Pinpoint the cell where the given text exists, returning its (x, y) midpoint coordinate. 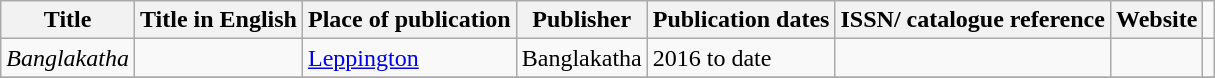
ISSN/ catalogue reference (972, 20)
2016 to date (741, 58)
Publication dates (741, 20)
Title in English (218, 20)
Leppington (409, 58)
Website (1156, 20)
Title (68, 20)
Publisher (582, 20)
Place of publication (409, 20)
